Output the [x, y] coordinate of the center of the cell containing the given text.  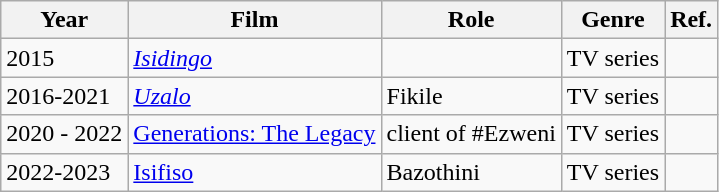
Genre [612, 20]
Isidingo [254, 58]
Fikile [471, 96]
Bazothini [471, 172]
2015 [64, 58]
Isifiso [254, 172]
client of #Ezweni [471, 134]
2016-2021 [64, 96]
Film [254, 20]
Role [471, 20]
2022-2023 [64, 172]
Year [64, 20]
Uzalo [254, 96]
2020 - 2022 [64, 134]
Generations: The Legacy [254, 134]
Ref. [692, 20]
